From the cell containing the given text, extract its center point as [x, y] coordinate. 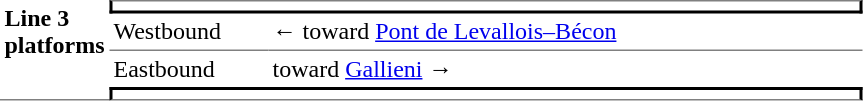
Line 3 platforms [54, 50]
toward Gallieni → [565, 69]
Westbound [188, 33]
Eastbound [188, 69]
← toward Pont de Levallois–Bécon [565, 33]
